Locate the cell with the specified text and output its (x, y) center coordinate. 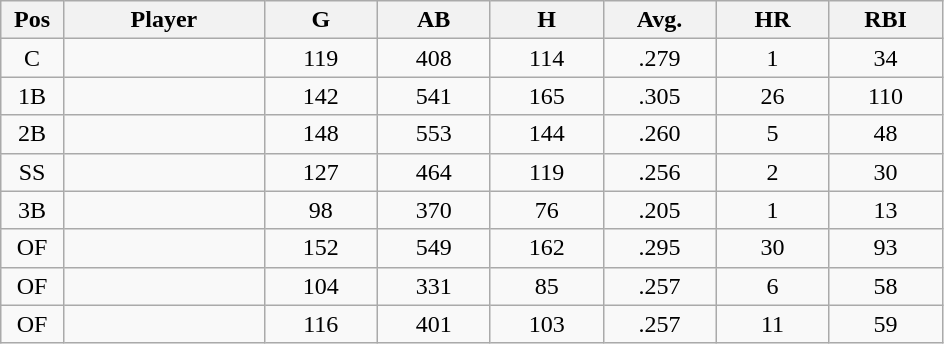
127 (320, 172)
34 (886, 58)
541 (434, 96)
93 (886, 248)
.305 (660, 96)
HR (772, 20)
Pos (32, 20)
162 (546, 248)
58 (886, 286)
2B (32, 134)
6 (772, 286)
11 (772, 324)
26 (772, 96)
Player (164, 20)
48 (886, 134)
165 (546, 96)
549 (434, 248)
.279 (660, 58)
370 (434, 210)
C (32, 58)
142 (320, 96)
401 (434, 324)
2 (772, 172)
110 (886, 96)
AB (434, 20)
13 (886, 210)
152 (320, 248)
SS (32, 172)
H (546, 20)
148 (320, 134)
.256 (660, 172)
103 (546, 324)
.205 (660, 210)
.295 (660, 248)
114 (546, 58)
116 (320, 324)
553 (434, 134)
3B (32, 210)
76 (546, 210)
59 (886, 324)
408 (434, 58)
464 (434, 172)
104 (320, 286)
RBI (886, 20)
5 (772, 134)
85 (546, 286)
144 (546, 134)
.260 (660, 134)
Avg. (660, 20)
G (320, 20)
1B (32, 96)
98 (320, 210)
331 (434, 286)
